Determine the (x, y) coordinate at the center of the cell enclosing the given text.  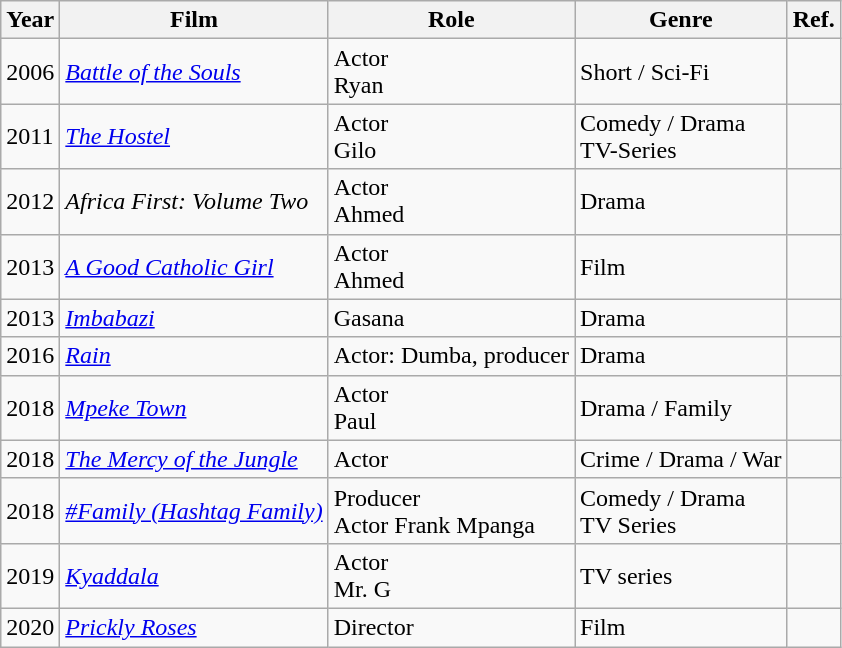
Battle of the Souls (194, 72)
TV series (680, 576)
Actor: Dumba, producer (451, 356)
Imbabazi (194, 318)
Year (30, 20)
2006 (30, 72)
Comedy / DramaTV Series (680, 510)
2012 (30, 202)
Africa First: Volume Two (194, 202)
Rain (194, 356)
2020 (30, 627)
ActorGilo (451, 136)
Kyaddala (194, 576)
Mpeke Town (194, 408)
Genre (680, 20)
2011 (30, 136)
ActorRyan (451, 72)
Role (451, 20)
Gasana (451, 318)
A Good Catholic Girl (194, 266)
Ref. (814, 20)
#Family (Hashtag Family) (194, 510)
Comedy / DramaTV-Series (680, 136)
Crime / Drama / War (680, 459)
2019 (30, 576)
ProducerActor Frank Mpanga (451, 510)
The Mercy of the Jungle (194, 459)
Director (451, 627)
The Hostel (194, 136)
ActorPaul (451, 408)
Actor (451, 459)
ActorMr. G (451, 576)
2016 (30, 356)
Short / Sci-Fi (680, 72)
Drama / Family (680, 408)
Prickly Roses (194, 627)
